Return the (x, y) coordinate for the center point of the cell that contains the specified text.  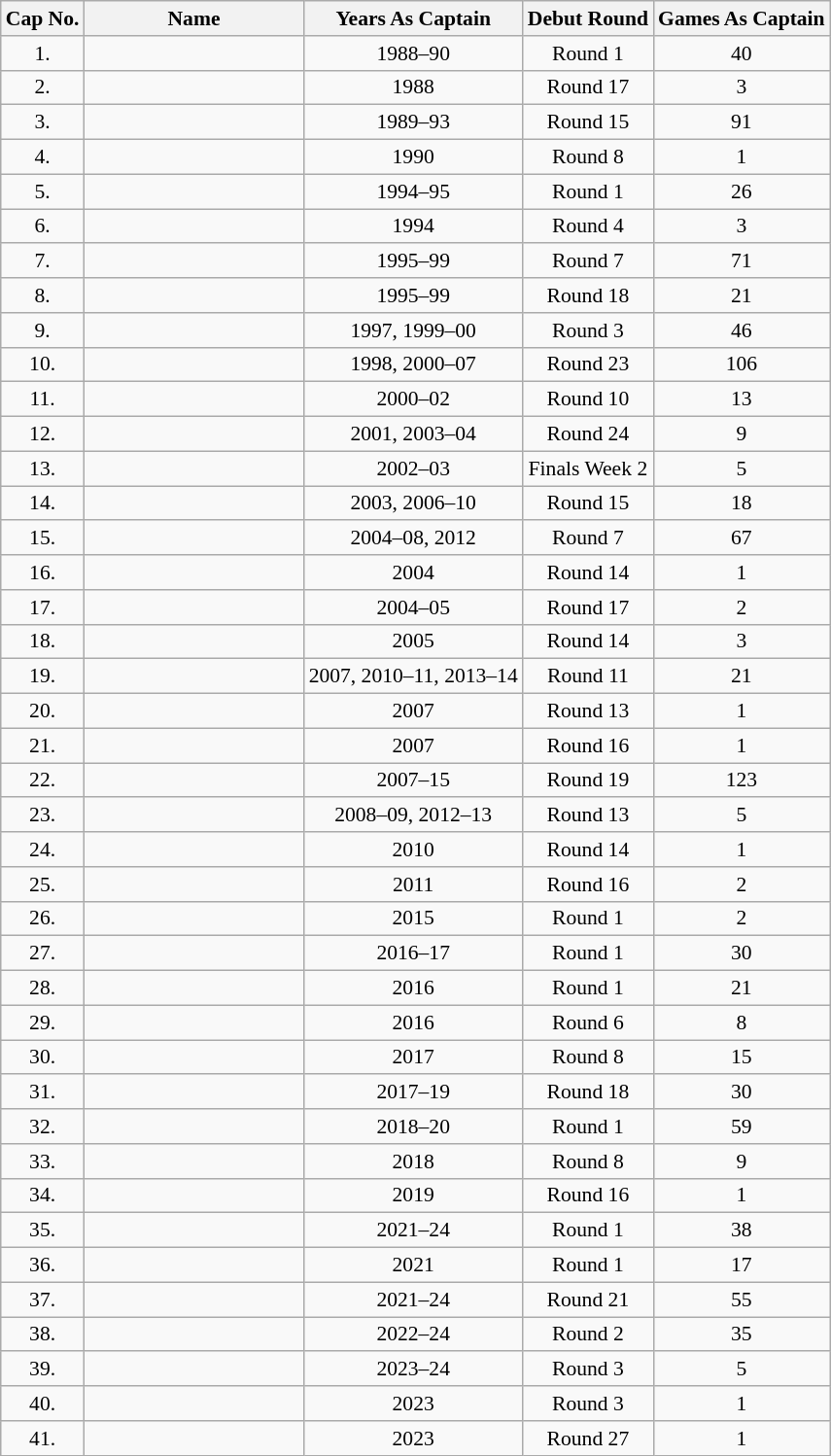
Debut Round (588, 18)
Games As Captain (742, 18)
6. (43, 226)
2023–24 (414, 1369)
2003, 2006–10 (414, 503)
13 (742, 399)
Round 11 (588, 676)
29. (43, 1023)
59 (742, 1127)
2019 (414, 1196)
1988–90 (414, 53)
24. (43, 849)
2016–17 (414, 953)
Round 10 (588, 399)
2017–19 (414, 1092)
17. (43, 607)
1998, 2000–07 (414, 364)
30. (43, 1057)
71 (742, 261)
23. (43, 815)
2002–03 (414, 468)
Round 6 (588, 1023)
41. (43, 1439)
38 (742, 1231)
67 (742, 538)
2004 (414, 572)
25. (43, 884)
35. (43, 1231)
26 (742, 191)
18. (43, 641)
34. (43, 1196)
10. (43, 364)
36. (43, 1265)
2010 (414, 849)
2004–05 (414, 607)
13. (43, 468)
Name (193, 18)
Finals Week 2 (588, 468)
2005 (414, 641)
3. (43, 122)
Round 4 (588, 226)
14. (43, 503)
27. (43, 953)
33. (43, 1161)
28. (43, 988)
123 (742, 780)
Cap No. (43, 18)
19. (43, 676)
2011 (414, 884)
2004–08, 2012 (414, 538)
35 (742, 1335)
17 (742, 1265)
15 (742, 1057)
Round 19 (588, 780)
20. (43, 711)
31. (43, 1092)
2015 (414, 919)
5. (43, 191)
40. (43, 1404)
38. (43, 1335)
18 (742, 503)
2021 (414, 1265)
2007–15 (414, 780)
1994 (414, 226)
26. (43, 919)
2001, 2003–04 (414, 434)
8. (43, 295)
Round 24 (588, 434)
4. (43, 157)
15. (43, 538)
21. (43, 745)
40 (742, 53)
2000–02 (414, 399)
Round 23 (588, 364)
11. (43, 399)
106 (742, 364)
1988 (414, 87)
7. (43, 261)
1994–95 (414, 191)
91 (742, 122)
2. (43, 87)
2018 (414, 1161)
37. (43, 1300)
32. (43, 1127)
Round 2 (588, 1335)
22. (43, 780)
1989–93 (414, 122)
Round 27 (588, 1439)
1997, 1999–00 (414, 330)
2022–24 (414, 1335)
12. (43, 434)
55 (742, 1300)
1990 (414, 157)
46 (742, 330)
2008–09, 2012–13 (414, 815)
2018–20 (414, 1127)
8 (742, 1023)
Round 21 (588, 1300)
2007, 2010–11, 2013–14 (414, 676)
Years As Captain (414, 18)
16. (43, 572)
9. (43, 330)
1. (43, 53)
39. (43, 1369)
2017 (414, 1057)
